Detect which cell encompasses the target text, then output its [x, y] center coordinate. 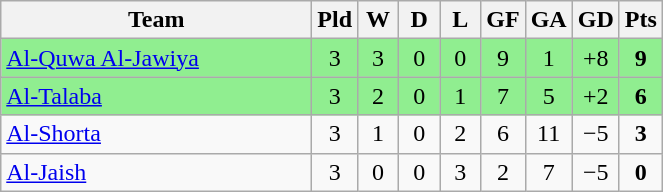
+8 [596, 58]
W [378, 20]
Team [156, 20]
Al-Jaish [156, 172]
Pts [640, 20]
11 [548, 134]
Al-Talaba [156, 96]
Pld [335, 20]
D [420, 20]
5 [548, 96]
GD [596, 20]
GA [548, 20]
L [460, 20]
Al-Shorta [156, 134]
Al-Quwa Al-Jawiya [156, 58]
GF [503, 20]
+2 [596, 96]
